Locate the cell with the specified text and output its (X, Y) center coordinate. 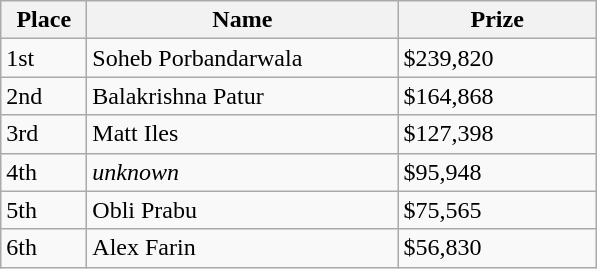
Prize (498, 20)
Balakrishna Patur (242, 96)
Place (44, 20)
$127,398 (498, 134)
Name (242, 20)
$75,565 (498, 210)
$56,830 (498, 248)
1st (44, 58)
3rd (44, 134)
Obli Prabu (242, 210)
$164,868 (498, 96)
Alex Farin (242, 248)
$95,948 (498, 172)
2nd (44, 96)
Matt Iles (242, 134)
5th (44, 210)
unknown (242, 172)
$239,820 (498, 58)
Soheb Porbandarwala (242, 58)
4th (44, 172)
6th (44, 248)
